Determine the (x, y) coordinate at the center of the cell enclosing the given text.  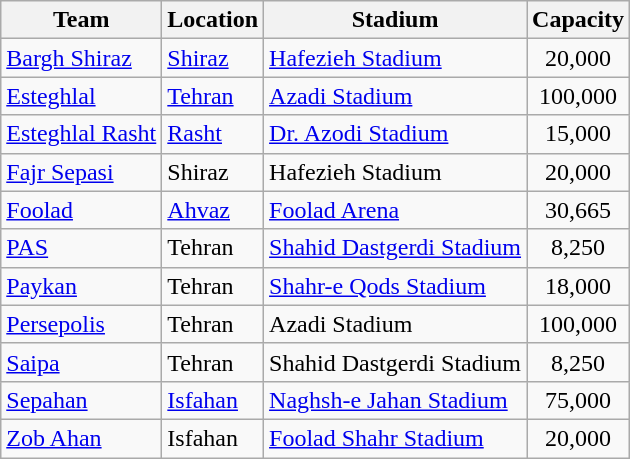
15,000 (578, 134)
Esteghlal (82, 96)
30,665 (578, 210)
Persepolis (82, 324)
Fajr Sepasi (82, 172)
Foolad Shahr Stadium (396, 438)
Saipa (82, 362)
75,000 (578, 400)
Esteghlal Rasht (82, 134)
Bargh Shiraz (82, 58)
Stadium (396, 20)
Naghsh-e Jahan Stadium (396, 400)
18,000 (578, 286)
Location (213, 20)
Foolad Arena (396, 210)
PAS (82, 248)
Rasht (213, 134)
Ahvaz (213, 210)
Team (82, 20)
Dr. Azodi Stadium (396, 134)
Capacity (578, 20)
Sepahan (82, 400)
Shahr-e Qods Stadium (396, 286)
Zob Ahan (82, 438)
Foolad (82, 210)
Paykan (82, 286)
